Return (x, y) of the center of cell containing provided text 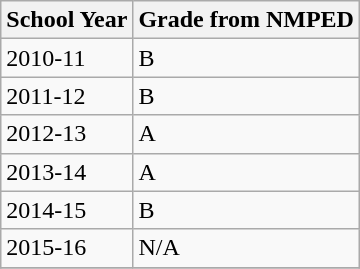
Grade from NMPED (246, 20)
2014-15 (67, 210)
2012-13 (67, 134)
2010-11 (67, 58)
2013-14 (67, 172)
School Year (67, 20)
N/A (246, 248)
2015-16 (67, 248)
2011-12 (67, 96)
